Pinpoint the cell where the given text exists, returning its [x, y] midpoint coordinate. 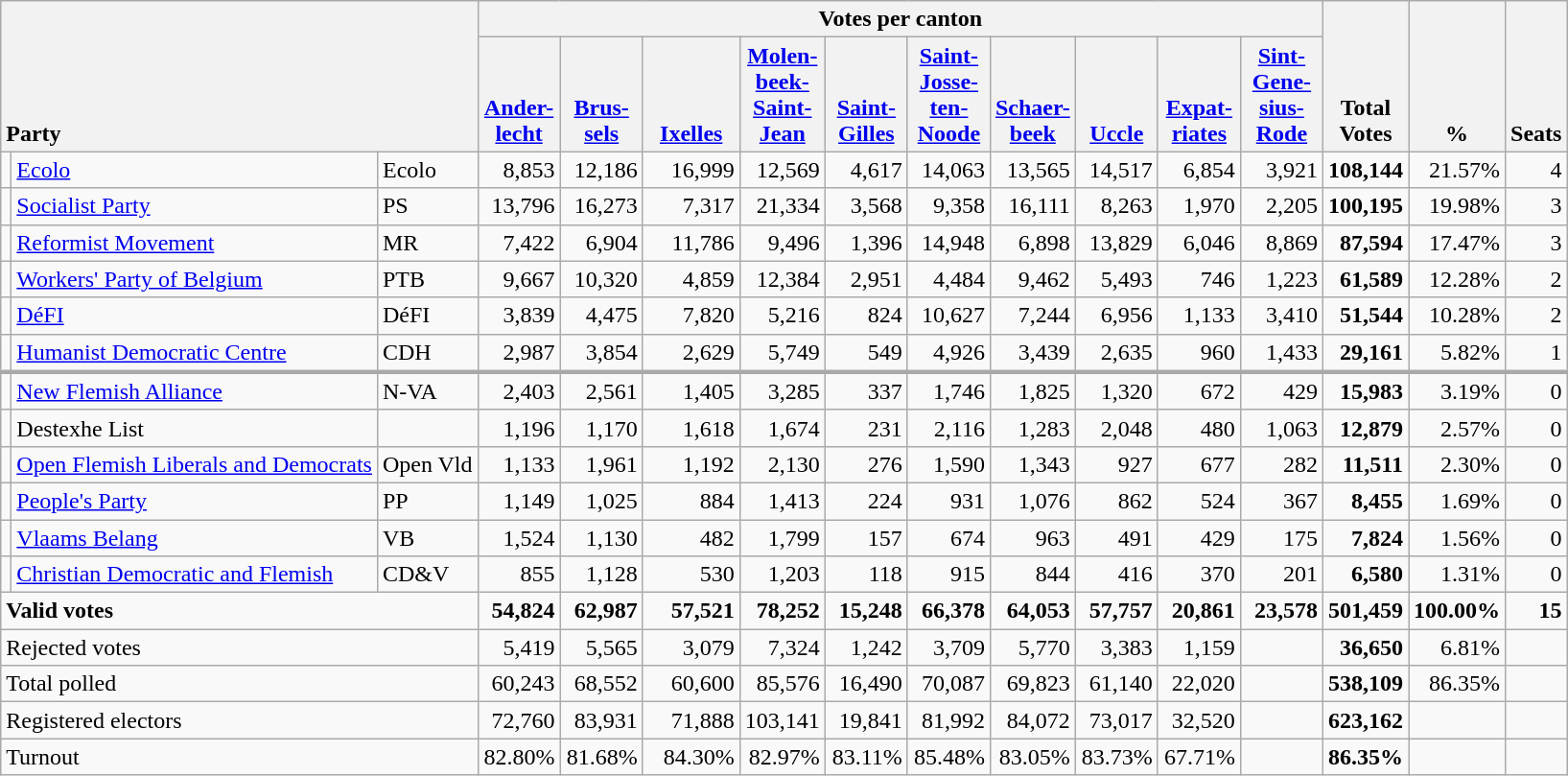
83.73% [1116, 757]
1,433 [1281, 353]
915 [948, 575]
Socialist Party [195, 206]
2,130 [783, 464]
New Flemish Alliance [195, 391]
17.47% [1458, 243]
549 [866, 353]
501,459 [1366, 611]
Christian Democratic and Flemish [195, 575]
1,961 [601, 464]
884 [690, 501]
32,520 [1199, 720]
9,462 [1032, 279]
1.56% [1458, 538]
Schaer- beek [1032, 94]
5,565 [601, 647]
175 [1281, 538]
13,796 [519, 206]
8,853 [519, 170]
824 [866, 316]
7,422 [519, 243]
6,046 [1199, 243]
Saint-Josse-ten-Noode [948, 94]
11,786 [690, 243]
72,760 [519, 720]
1,825 [1032, 391]
231 [866, 428]
6,580 [1366, 575]
4,475 [601, 316]
674 [948, 538]
2,205 [1281, 206]
1.69% [1458, 501]
530 [690, 575]
2,403 [519, 391]
71,888 [690, 720]
100.00% [1458, 611]
23,578 [1281, 611]
2.57% [1458, 428]
Turnout [240, 757]
57,757 [1116, 611]
16,111 [1032, 206]
2,116 [948, 428]
4,859 [690, 279]
931 [948, 501]
Open Vld [428, 464]
7,244 [1032, 316]
6,854 [1199, 170]
1,170 [601, 428]
1,674 [783, 428]
5,770 [1032, 647]
87,594 [1366, 243]
2,951 [866, 279]
5,493 [1116, 279]
PS [428, 206]
5,749 [783, 353]
4,926 [948, 353]
12,569 [783, 170]
Open Flemish Liberals and Democrats [195, 464]
1,413 [783, 501]
9,496 [783, 243]
8,455 [1366, 501]
14,948 [948, 243]
337 [866, 391]
10.28% [1458, 316]
15,248 [866, 611]
10,627 [948, 316]
3.19% [1458, 391]
16,273 [601, 206]
103,141 [783, 720]
100,195 [1366, 206]
19,841 [866, 720]
1,130 [601, 538]
Total Votes [1366, 77]
21,334 [783, 206]
Ander- lecht [519, 94]
Seats [1536, 77]
927 [1116, 464]
82.80% [519, 757]
524 [1199, 501]
11,511 [1366, 464]
54,824 [519, 611]
623,162 [1366, 720]
Vlaams Belang [195, 538]
118 [866, 575]
1,192 [690, 464]
1 [1536, 353]
Molen- beek-Saint-Jean [783, 94]
157 [866, 538]
Workers' Party of Belgium [195, 279]
276 [866, 464]
1.31% [1458, 575]
201 [1281, 575]
5.82% [1458, 353]
21.57% [1458, 170]
1,320 [1116, 391]
2,561 [601, 391]
84.30% [690, 757]
3,709 [948, 647]
5,419 [519, 647]
70,087 [948, 684]
16,490 [866, 684]
7,324 [783, 647]
1,025 [601, 501]
68,552 [601, 684]
3,921 [1281, 170]
83.05% [1032, 757]
862 [1116, 501]
20,861 [1199, 611]
12,879 [1366, 428]
81.68% [601, 757]
People's Party [195, 501]
1,223 [1281, 279]
67.71% [1199, 757]
960 [1199, 353]
10,320 [601, 279]
1,590 [948, 464]
Rejected votes [240, 647]
15,983 [1366, 391]
9,358 [948, 206]
64,053 [1032, 611]
14,063 [948, 170]
1,970 [1199, 206]
62,987 [601, 611]
3,383 [1116, 647]
Valid votes [240, 611]
84,072 [1032, 720]
1,799 [783, 538]
Registered electors [240, 720]
1,063 [1281, 428]
Reformist Movement [195, 243]
61,140 [1116, 684]
7,820 [690, 316]
491 [1116, 538]
8,869 [1281, 243]
1,159 [1199, 647]
3,439 [1032, 353]
3,079 [690, 647]
13,829 [1116, 243]
Uccle [1116, 94]
Saint-Gilles [866, 94]
Total polled [240, 684]
12,186 [601, 170]
N-VA [428, 391]
19.98% [1458, 206]
1,128 [601, 575]
282 [1281, 464]
7,824 [1366, 538]
66,378 [948, 611]
29,161 [1366, 353]
15 [1536, 611]
85,576 [783, 684]
672 [1199, 391]
22,020 [1199, 684]
61,589 [1366, 279]
6,904 [601, 243]
1,203 [783, 575]
60,600 [690, 684]
Sint-Gene- sius-Rode [1281, 94]
Humanist Democratic Centre [195, 353]
963 [1032, 538]
16,999 [690, 170]
1,283 [1032, 428]
108,144 [1366, 170]
83,931 [601, 720]
Brus- sels [601, 94]
14,517 [1116, 170]
1,618 [690, 428]
83.11% [866, 757]
PP [428, 501]
5,216 [783, 316]
Destexhe List [195, 428]
Party [240, 77]
73,017 [1116, 720]
57,521 [690, 611]
3,854 [601, 353]
% [1458, 77]
60,243 [519, 684]
538,109 [1366, 684]
Votes per canton [900, 19]
1,524 [519, 538]
1,242 [866, 647]
2,629 [690, 353]
12.28% [1458, 279]
51,544 [1366, 316]
Expat- riates [1199, 94]
3,839 [519, 316]
8,263 [1116, 206]
2,987 [519, 353]
367 [1281, 501]
1,149 [519, 501]
416 [1116, 575]
4 [1536, 170]
224 [866, 501]
1,746 [948, 391]
81,992 [948, 720]
Ixelles [690, 94]
2,635 [1116, 353]
6,898 [1032, 243]
4,617 [866, 170]
1,405 [690, 391]
1,396 [866, 243]
CDH [428, 353]
746 [1199, 279]
3,568 [866, 206]
1,076 [1032, 501]
85.48% [948, 757]
480 [1199, 428]
677 [1199, 464]
VB [428, 538]
CD&V [428, 575]
1,196 [519, 428]
370 [1199, 575]
78,252 [783, 611]
13,565 [1032, 170]
6,956 [1116, 316]
482 [690, 538]
82.97% [783, 757]
3,410 [1281, 316]
2.30% [1458, 464]
69,823 [1032, 684]
7,317 [690, 206]
PTB [428, 279]
MR [428, 243]
2,048 [1116, 428]
844 [1032, 575]
4,484 [948, 279]
3,285 [783, 391]
36,650 [1366, 647]
6.81% [1458, 647]
9,667 [519, 279]
1,343 [1032, 464]
855 [519, 575]
12,384 [783, 279]
